Scan for the cell matching the given text and deliver its [X, Y] coordinate at center. 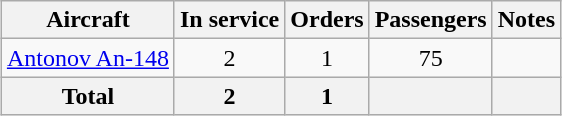
Total [88, 96]
In service [229, 20]
Notes [526, 20]
75 [430, 58]
Passengers [430, 20]
Antonov An-148 [88, 58]
Aircraft [88, 20]
Orders [327, 20]
